Scan for the cell matching the given text and deliver its [x, y] coordinate at center. 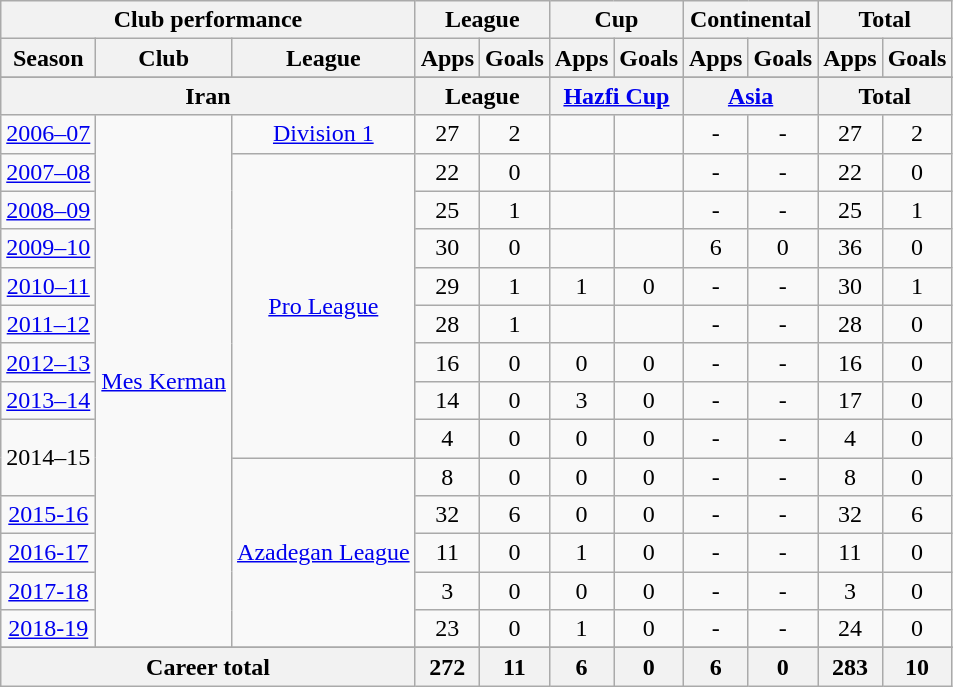
Hazfi Cup [616, 96]
Continental [751, 20]
29 [447, 286]
Season [48, 58]
2014–15 [48, 457]
283 [850, 667]
17 [850, 400]
Mes Kerman [164, 382]
Career total [208, 667]
2018-19 [48, 629]
2012–13 [48, 362]
24 [850, 629]
272 [447, 667]
14 [447, 400]
Club performance [208, 20]
23 [447, 629]
2016-17 [48, 553]
2017-18 [48, 591]
2010–11 [48, 286]
Asia [751, 96]
2013–14 [48, 400]
Azadegan League [324, 553]
2008–09 [48, 210]
Cup [616, 20]
10 [917, 667]
Pro League [324, 305]
2011–12 [48, 324]
2009–10 [48, 248]
Division 1 [324, 134]
2006–07 [48, 134]
36 [850, 248]
2007–08 [48, 172]
Club [164, 58]
2015-16 [48, 515]
Iran [208, 96]
